Find where the given text appears and provide that cell's center as (X, Y) coordinate. 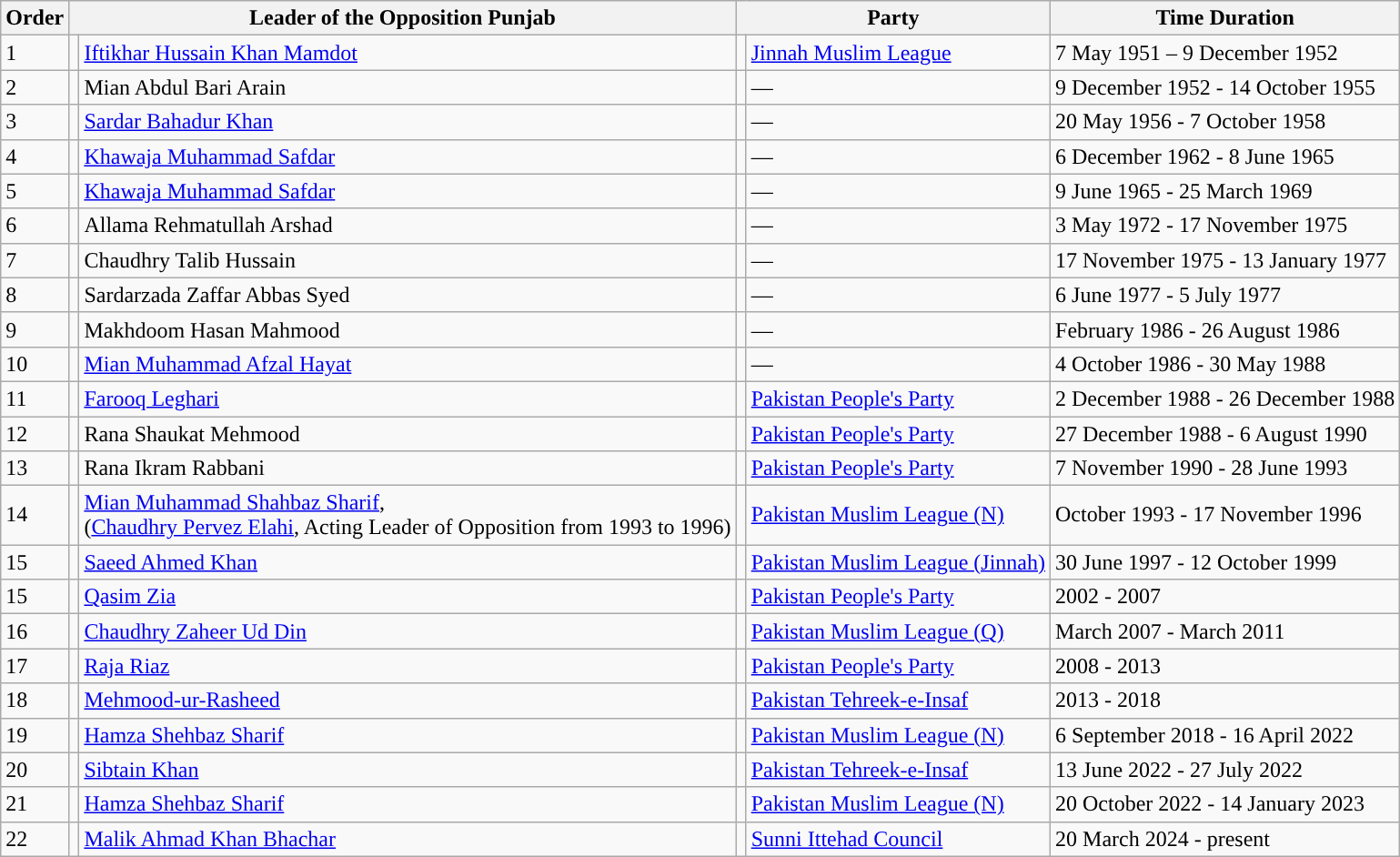
6 December 1962 - 8 June 1965 (1225, 156)
3 May 1972 - 17 November 1975 (1225, 226)
Allama Rehmatullah Arshad (408, 226)
14 (35, 515)
7 (35, 260)
Party (893, 18)
2 (35, 87)
1 (35, 53)
March 2007 - March 2011 (1225, 631)
Sardarzada Zaffar Abbas Syed (408, 295)
6 (35, 226)
Mian Muhammad Afzal Hayat (408, 364)
9 December 1952 - 14 October 1955 (1225, 87)
Farooq Leghari (408, 398)
Makhdoom Hasan Mahmood (408, 329)
Mian Muhammad Shahbaz Sharif, (Chaudhry Pervez Elahi, Acting Leader of Opposition from 1993 to 1996) (408, 515)
2008 - 2013 (1225, 666)
Sibtain Khan (408, 770)
2013 - 2018 (1225, 701)
Chaudhry Zaheer Ud Din (408, 631)
20 (35, 770)
16 (35, 631)
20 May 1956 - 7 October 1958 (1225, 122)
5 (35, 191)
7 May 1951 – 9 December 1952 (1225, 53)
30 June 1997 - 12 October 1999 (1225, 562)
17 November 1975 - 13 January 1977 (1225, 260)
9 (35, 329)
11 (35, 398)
2 December 1988 - 26 December 1988 (1225, 398)
12 (35, 434)
Pakistan Muslim League (Jinnah) (898, 562)
February 1986 - 26 August 1986 (1225, 329)
Mehmood-ur-Rasheed (408, 701)
Leader of the Opposition Punjab (402, 18)
10 (35, 364)
7 November 1990 - 28 June 1993 (1225, 469)
9 June 1965 - 25 March 1969 (1225, 191)
18 (35, 701)
3 (35, 122)
20 March 2024 - present (1225, 839)
Qasim Zia (408, 597)
Raja Riaz (408, 666)
6 June 1977 - 5 July 1977 (1225, 295)
6 September 2018 - 16 April 2022 (1225, 735)
Jinnah Muslim League (898, 53)
Rana Shaukat Mehmood (408, 434)
22 (35, 839)
Order (35, 18)
2002 - 2007 (1225, 597)
Rana Ikram Rabbani (408, 469)
Sardar Bahadur Khan (408, 122)
8 (35, 295)
4 (35, 156)
Malik Ahmad Khan Bhachar (408, 839)
Sunni Ittehad Council (898, 839)
17 (35, 666)
Pakistan Muslim League (Q) (898, 631)
Time Duration (1225, 18)
13 June 2022 - 27 July 2022 (1225, 770)
19 (35, 735)
Chaudhry Talib Hussain (408, 260)
Iftikhar Hussain Khan Mamdot (408, 53)
October 1993 - 17 November 1996 (1225, 515)
4 October 1986 - 30 May 1988 (1225, 364)
27 December 1988 - 6 August 1990 (1225, 434)
20 October 2022 - 14 January 2023 (1225, 804)
Saeed Ahmed Khan (408, 562)
Mian Abdul Bari Arain (408, 87)
13 (35, 469)
21 (35, 804)
